Return the [X, Y] coordinate for the center point of the cell that contains the specified text.  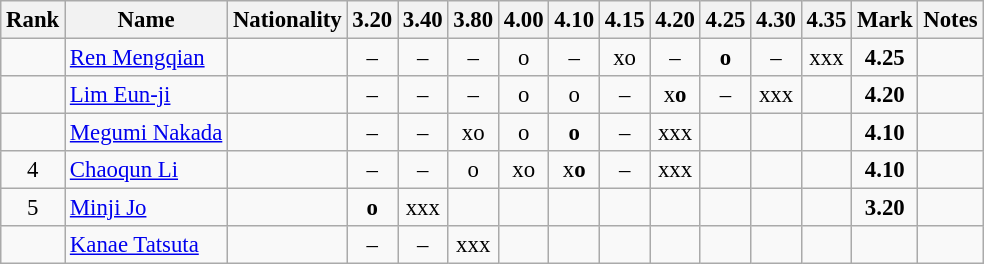
4.35 [826, 20]
4.15 [624, 20]
Mark [885, 20]
Ren Mengqian [146, 58]
Lim Eun-ji [146, 95]
Kanae Tatsuta [146, 245]
Rank [33, 20]
5 [33, 208]
4 [33, 170]
Megumi Nakada [146, 133]
Chaoqun Li [146, 170]
Nationality [288, 20]
Name [146, 20]
3.40 [423, 20]
3.80 [473, 20]
Minji Jo [146, 208]
Notes [950, 20]
4.30 [776, 20]
4.00 [523, 20]
